Search for the cell housing the specified text and yield its [X, Y] center coordinate. 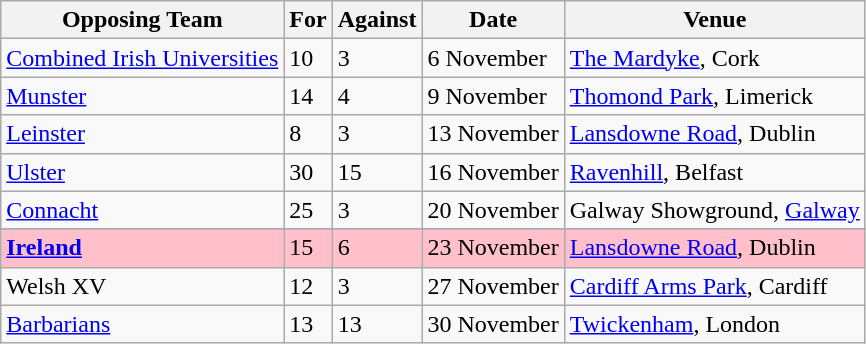
12 [308, 286]
20 November [493, 210]
14 [308, 96]
10 [308, 58]
Leinster [142, 134]
16 November [493, 172]
27 November [493, 286]
23 November [493, 248]
Barbarians [142, 324]
30 November [493, 324]
Galway Showground, Galway [714, 210]
Cardiff Arms Park, Cardiff [714, 286]
Welsh XV [142, 286]
Thomond Park, Limerick [714, 96]
Ravenhill, Belfast [714, 172]
For [308, 20]
8 [308, 134]
30 [308, 172]
13 November [493, 134]
4 [377, 96]
Against [377, 20]
Opposing Team [142, 20]
Ulster [142, 172]
6 November [493, 58]
Date [493, 20]
Combined Irish Universities [142, 58]
Venue [714, 20]
Connacht [142, 210]
The Mardyke, Cork [714, 58]
Munster [142, 96]
9 November [493, 96]
6 [377, 248]
Twickenham, London [714, 324]
25 [308, 210]
Ireland [142, 248]
